Extract the [X, Y] coordinate from the center of the cell holding the provided text.  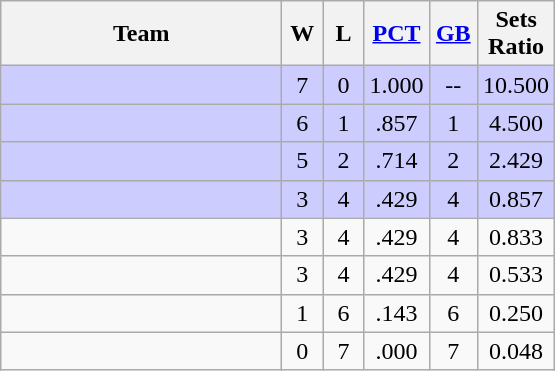
5 [302, 161]
0.533 [516, 275]
-- [454, 85]
10.500 [516, 85]
.143 [396, 313]
PCT [396, 34]
GB [454, 34]
1.000 [396, 85]
0.250 [516, 313]
L [344, 34]
.857 [396, 123]
0.833 [516, 237]
0.048 [516, 351]
Team [142, 34]
.714 [396, 161]
W [302, 34]
2.429 [516, 161]
.000 [396, 351]
Sets Ratio [516, 34]
4.500 [516, 123]
0.857 [516, 199]
